Find where the given text appears and provide that cell's center as [X, Y] coordinate. 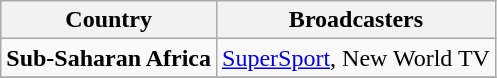
Sub-Saharan Africa [109, 58]
Broadcasters [356, 20]
SuperSport, New World TV [356, 58]
Country [109, 20]
